Extract the (x, y) coordinate from the center of the cell holding the provided text.  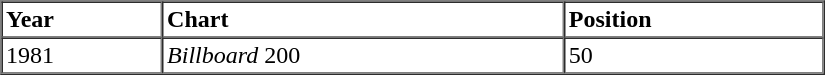
Chart (364, 20)
Billboard 200 (364, 56)
Year (82, 20)
50 (694, 56)
Position (694, 20)
1981 (82, 56)
